Extract the [X, Y] coordinate from the center of the cell holding the provided text.  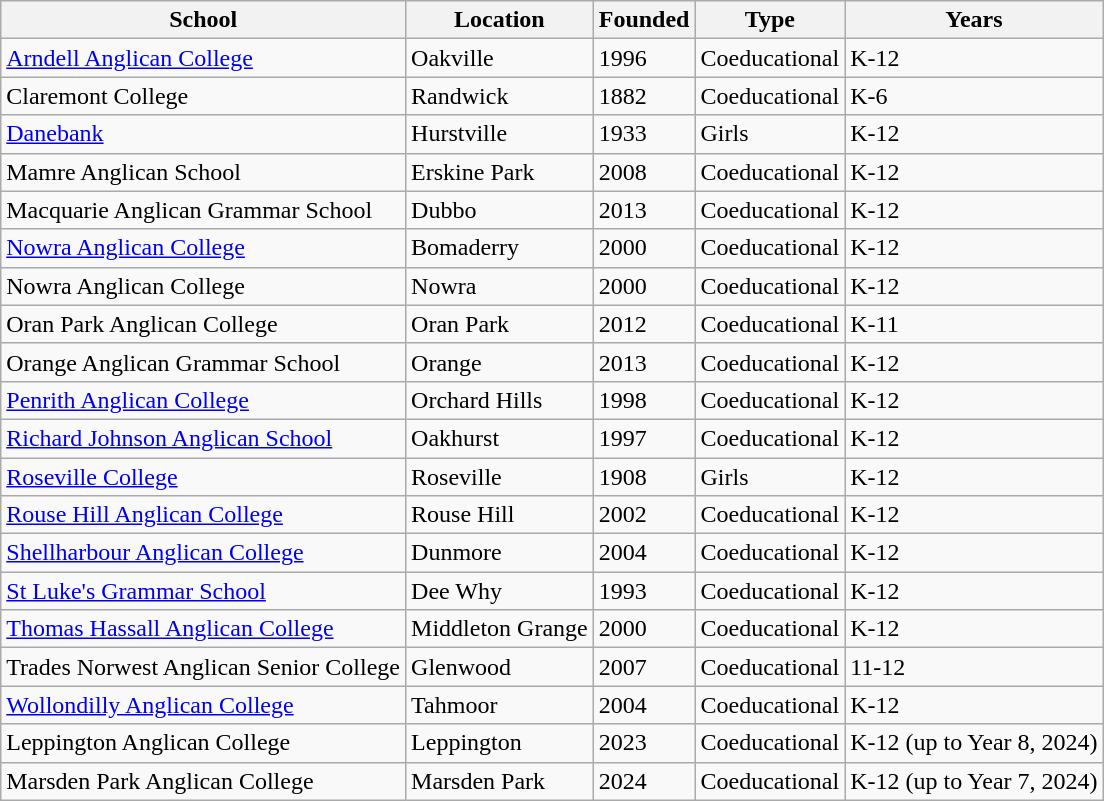
Nowra [500, 286]
Years [974, 20]
Rouse Hill [500, 515]
2008 [644, 172]
1996 [644, 58]
K-12 (up to Year 8, 2024) [974, 743]
Roseville [500, 477]
Oran Park Anglican College [204, 324]
Dee Why [500, 591]
1998 [644, 400]
Orchard Hills [500, 400]
1993 [644, 591]
Orange Anglican Grammar School [204, 362]
Penrith Anglican College [204, 400]
2007 [644, 667]
Orange [500, 362]
Mamre Anglican School [204, 172]
Marsden Park Anglican College [204, 781]
11-12 [974, 667]
K-12 (up to Year 7, 2024) [974, 781]
Leppington [500, 743]
Shellharbour Anglican College [204, 553]
Trades Norwest Anglican Senior College [204, 667]
Randwick [500, 96]
Roseville College [204, 477]
2024 [644, 781]
Claremont College [204, 96]
1997 [644, 438]
Type [770, 20]
2002 [644, 515]
Marsden Park [500, 781]
School [204, 20]
1908 [644, 477]
Middleton Grange [500, 629]
K-6 [974, 96]
St Luke's Grammar School [204, 591]
1933 [644, 134]
1882 [644, 96]
2023 [644, 743]
Oran Park [500, 324]
Richard Johnson Anglican School [204, 438]
Leppington Anglican College [204, 743]
Oakhurst [500, 438]
Glenwood [500, 667]
Oakville [500, 58]
Tahmoor [500, 705]
Location [500, 20]
Hurstville [500, 134]
Macquarie Anglican Grammar School [204, 210]
Dubbo [500, 210]
Thomas Hassall Anglican College [204, 629]
Dunmore [500, 553]
Rouse Hill Anglican College [204, 515]
Erskine Park [500, 172]
2012 [644, 324]
Wollondilly Anglican College [204, 705]
K-11 [974, 324]
Danebank [204, 134]
Arndell Anglican College [204, 58]
Bomaderry [500, 248]
Founded [644, 20]
